Capture the cell that displays the provided text and extract its [X, Y] central coordinate. 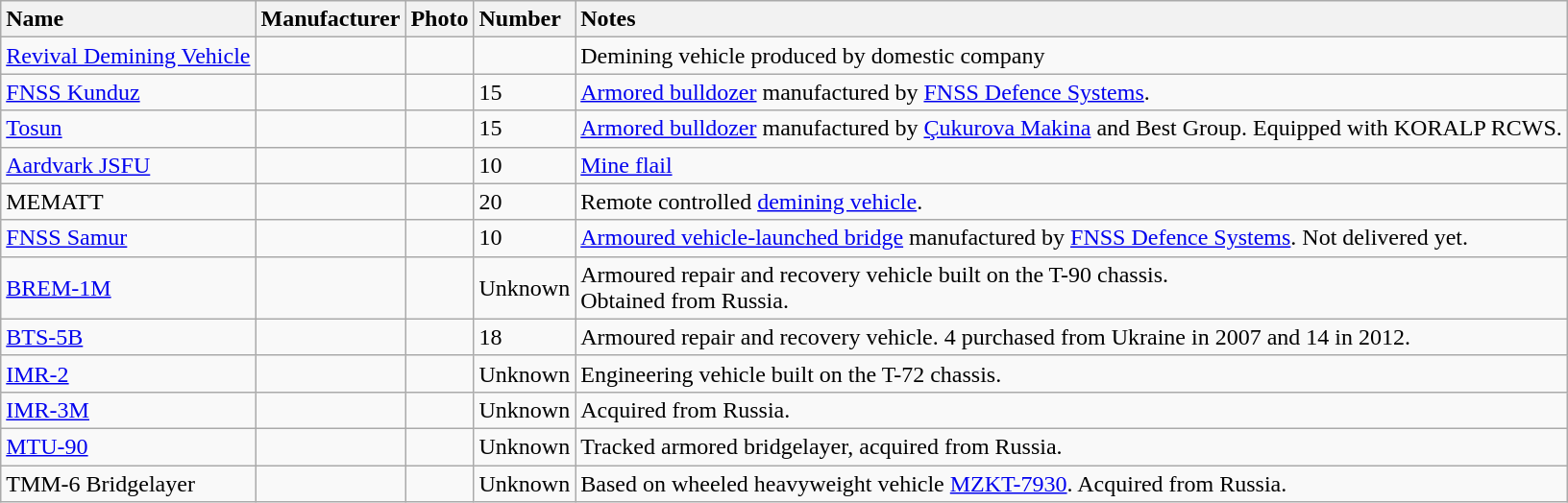
Photo [440, 19]
Name [129, 19]
18 [525, 337]
IMR-2 [129, 373]
BTS-5B [129, 337]
Number [525, 19]
Manufacturer [331, 19]
Armoured repair and recovery vehicle built on the T-90 chassis.Obtained from Russia. [1072, 288]
Remote controlled demining vehicle. [1072, 202]
Acquired from Russia. [1072, 410]
Armored bulldozer manufactured by FNSS Defence Systems. [1072, 92]
MEMATT [129, 202]
Aardvark JSFU [129, 165]
Armoured vehicle-launched bridge manufactured by FNSS Defence Systems. Not delivered yet. [1072, 238]
MTU-90 [129, 446]
TMM-6 Bridgelayer [129, 483]
Demining vehicle produced by domestic company [1072, 56]
IMR-3M [129, 410]
Engineering vehicle built on the T-72 chassis. [1072, 373]
Revival Demining Vehicle [129, 56]
20 [525, 202]
Tracked armored bridgelayer, acquired from Russia. [1072, 446]
Armoured repair and recovery vehicle. 4 purchased from Ukraine in 2007 and 14 in 2012. [1072, 337]
FNSS Kunduz [129, 92]
BREM-1M [129, 288]
Mine flail [1072, 165]
Based on wheeled heavyweight vehicle MZKT-7930. Acquired from Russia. [1072, 483]
Armored bulldozer manufactured by Çukurova Makina and Best Group. Equipped with KORALP RCWS. [1072, 129]
Notes [1072, 19]
Tosun [129, 129]
FNSS Samur [129, 238]
